Identify which cell holds the provided text, then report its [x, y] central coordinate. 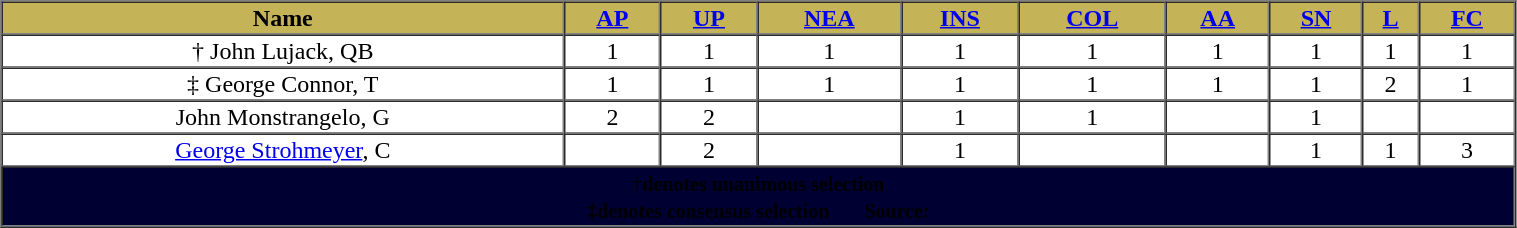
†denotes unanimous selection‡denotes consensus selection Source: [759, 196]
NEA [829, 18]
John Monstrangelo, G [284, 116]
George Strohmeyer, C [284, 150]
COL [1092, 18]
AP [612, 18]
UP [710, 18]
INS [960, 18]
3 [1468, 150]
L [1391, 18]
AA [1218, 18]
SN [1316, 18]
† John Lujack, QB [284, 50]
Name [284, 18]
FC [1468, 18]
‡ George Connor, T [284, 84]
